Output the (x, y) coordinate of the center of the cell containing the given text.  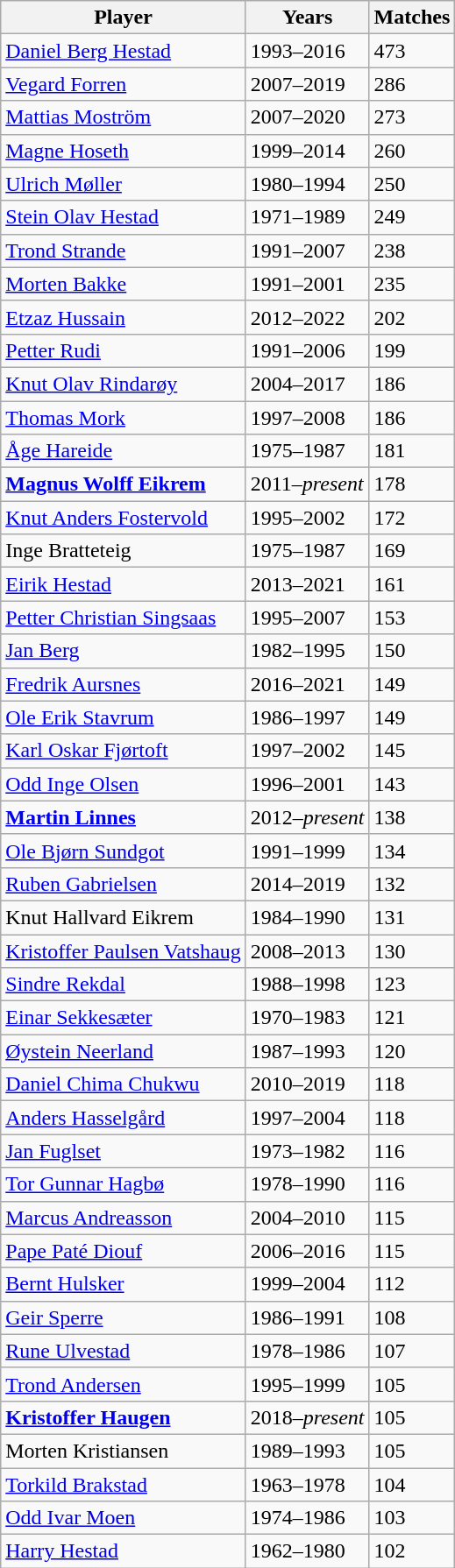
238 (412, 251)
Matches (412, 18)
1997–2008 (307, 418)
Einar Sekkesæter (123, 1018)
Stein Olav Hestad (123, 217)
Morten Kristiansen (123, 1451)
2013–2021 (307, 584)
123 (412, 985)
Years (307, 18)
2007–2019 (307, 84)
1988–1998 (307, 985)
Etzaz Hussain (123, 317)
1999–2014 (307, 151)
260 (412, 151)
473 (412, 51)
Knut Olav Rindarøy (123, 384)
102 (412, 1551)
Åge Hareide (123, 451)
Inge Bratteteig (123, 551)
1989–1993 (307, 1451)
2014–2019 (307, 884)
2004–2010 (307, 1218)
1978–1986 (307, 1351)
Petter Christian Singsaas (123, 618)
1986–1991 (307, 1317)
2004–2017 (307, 384)
2010–2019 (307, 1084)
Magnus Wolff Eikrem (123, 484)
Daniel Chima Chukwu (123, 1084)
181 (412, 451)
286 (412, 84)
Øystein Neerland (123, 1051)
199 (412, 350)
161 (412, 584)
2011–present (307, 484)
1991–2001 (307, 284)
Harry Hestad (123, 1551)
2006–2016 (307, 1251)
2012–present (307, 817)
143 (412, 784)
1973–1982 (307, 1151)
Knut Anders Fostervold (123, 518)
Trond Strande (123, 251)
Jan Berg (123, 651)
235 (412, 284)
153 (412, 618)
2012–2022 (307, 317)
130 (412, 950)
Thomas Mork (123, 418)
103 (412, 1518)
Trond Andersen (123, 1384)
1991–2006 (307, 350)
1982–1995 (307, 651)
Kristoffer Paulsen Vatshaug (123, 950)
Marcus Andreasson (123, 1218)
112 (412, 1284)
172 (412, 518)
Mattias Moström (123, 117)
104 (412, 1485)
Rune Ulvestad (123, 1351)
2016–2021 (307, 684)
250 (412, 184)
Tor Gunnar Hagbø (123, 1184)
Magne Hoseth (123, 151)
1962–1980 (307, 1551)
Eirik Hestad (123, 584)
Odd Ivar Moen (123, 1518)
1987–1993 (307, 1051)
Sindre Rekdal (123, 985)
2007–2020 (307, 117)
1978–1990 (307, 1184)
120 (412, 1051)
Torkild Brakstad (123, 1485)
Petter Rudi (123, 350)
Player (123, 18)
1970–1983 (307, 1018)
131 (412, 917)
Morten Bakke (123, 284)
Pape Paté Diouf (123, 1251)
Anders Hasselgård (123, 1118)
1996–2001 (307, 784)
202 (412, 317)
Ole Erik Stavrum (123, 717)
Fredrik Aursnes (123, 684)
1999–2004 (307, 1284)
273 (412, 117)
Ruben Gabrielsen (123, 884)
Kristoffer Haugen (123, 1417)
Ole Bjørn Sundgot (123, 851)
Knut Hallvard Eikrem (123, 917)
Geir Sperre (123, 1317)
Odd Inge Olsen (123, 784)
138 (412, 817)
Ulrich Møller (123, 184)
1991–2007 (307, 251)
150 (412, 651)
Jan Fuglset (123, 1151)
2008–2013 (307, 950)
1980–1994 (307, 184)
Bernt Hulsker (123, 1284)
1995–1999 (307, 1384)
1963–1978 (307, 1485)
107 (412, 1351)
1997–2002 (307, 751)
145 (412, 751)
1995–2007 (307, 618)
108 (412, 1317)
132 (412, 884)
1995–2002 (307, 518)
1971–1989 (307, 217)
169 (412, 551)
121 (412, 1018)
Martin Linnes (123, 817)
1974–1986 (307, 1518)
2018–present (307, 1417)
1993–2016 (307, 51)
1991–1999 (307, 851)
Karl Oskar Fjørtoft (123, 751)
134 (412, 851)
Vegard Forren (123, 84)
249 (412, 217)
1986–1997 (307, 717)
178 (412, 484)
1997–2004 (307, 1118)
Daniel Berg Hestad (123, 51)
1984–1990 (307, 917)
